Extract the (x, y) coordinate from the center of the cell holding the provided text.  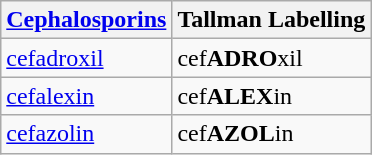
cefALEXin (272, 96)
cefalexin (86, 96)
cefazolin (86, 134)
Cephalosporins (86, 20)
Tallman Labelling (272, 20)
cefadroxil (86, 58)
cefADROxil (272, 58)
cefAZOLin (272, 134)
